Locate the cell with the specified text and output its [x, y] center coordinate. 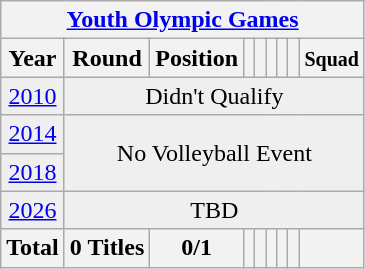
0 Titles [107, 248]
Squad [332, 58]
Didn't Qualify [214, 96]
Total [33, 248]
2026 [33, 210]
2010 [33, 96]
Position [197, 58]
0/1 [197, 248]
No Volleyball Event [214, 153]
Year [33, 58]
TBD [214, 210]
Youth Olympic Games [183, 20]
2014 [33, 134]
Round [107, 58]
2018 [33, 172]
